Locate the cell with the specified text and output its [X, Y] center coordinate. 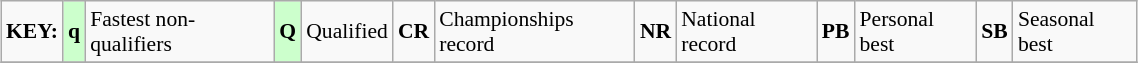
Qualified [347, 32]
Fastest non-qualifiers [180, 32]
SB [994, 32]
PB [836, 32]
Seasonal best [1075, 32]
Championships record [534, 32]
Personal best [916, 32]
National record [746, 32]
q [74, 32]
NR [656, 32]
KEY: [32, 32]
Q [288, 32]
CR [414, 32]
